Return the [x, y] coordinate for the center point of the cell that contains the specified text.  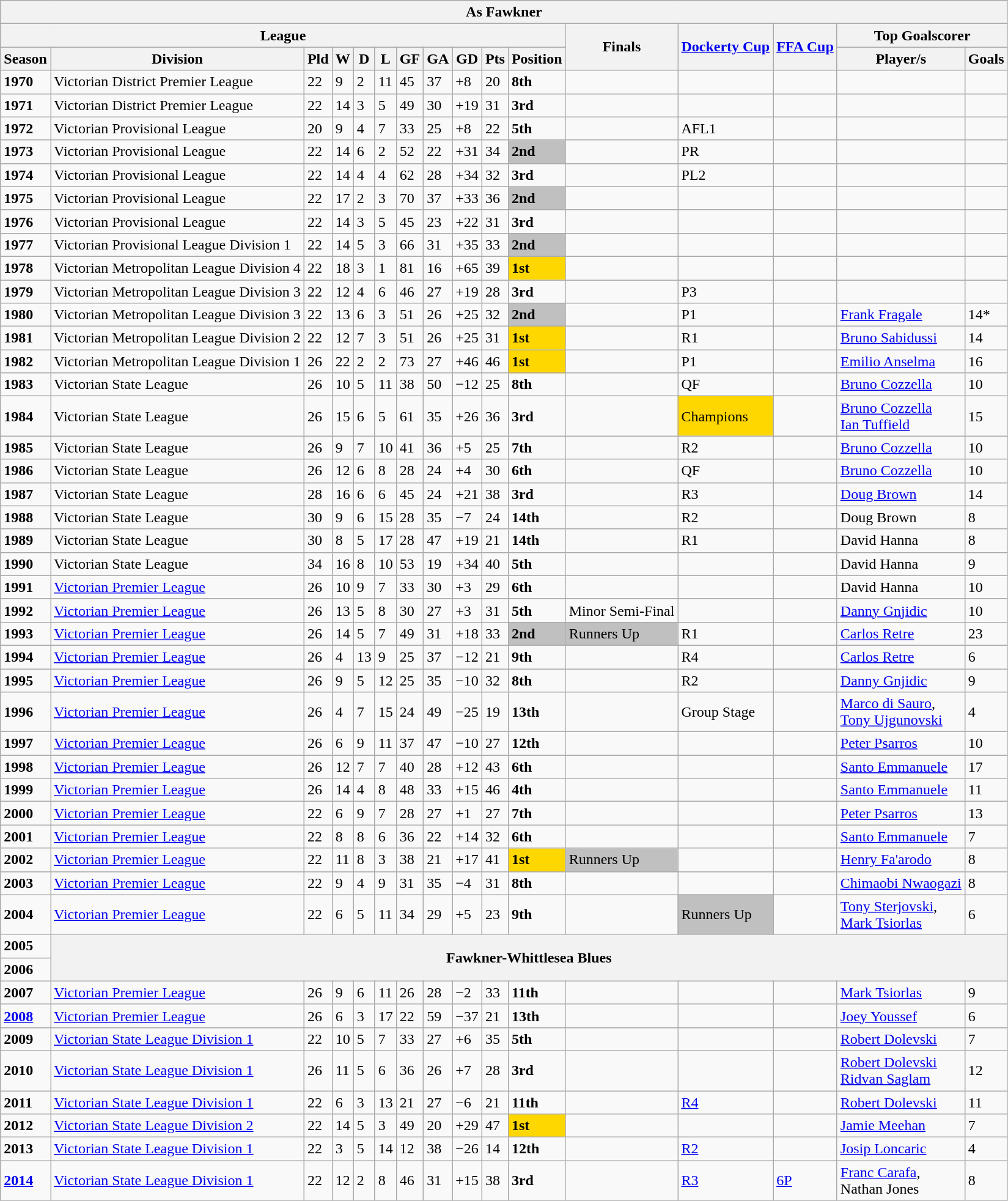
1983 [26, 385]
−37 [467, 1016]
+14 [467, 837]
52 [410, 152]
Victorian Provisional League Division 1 [177, 245]
53 [410, 564]
+33 [467, 198]
Victorian Metropolitan League Division 2 [177, 338]
2013 [26, 1149]
P3 [726, 292]
2008 [26, 1016]
As Fawkner [504, 12]
+22 [467, 221]
1999 [26, 790]
Champions [726, 416]
PL2 [726, 175]
1972 [26, 128]
Pts [495, 59]
FFA Cup [806, 47]
−7 [467, 517]
Finals [622, 47]
+26 [467, 416]
+35 [467, 245]
Top Goalscorer [922, 35]
1993 [26, 634]
Tony Sterjovski,Mark Tsiorlas [901, 915]
−25 [467, 712]
2005 [26, 946]
+7 [467, 1070]
Frank Fragale [901, 315]
1994 [26, 657]
1998 [26, 767]
+6 [467, 1039]
2007 [26, 992]
League [283, 35]
PR [726, 152]
1973 [26, 152]
Bruno CozzellaIan Tuffield [901, 416]
1977 [26, 245]
1 [385, 268]
14* [986, 315]
GD [467, 59]
Group Stage [726, 712]
Franc Carafa,Nathan Jones [901, 1180]
+1 [467, 813]
18 [342, 268]
Josip Loncaric [901, 1149]
1984 [26, 416]
Jamie Meehan [901, 1126]
GF [410, 59]
2002 [26, 860]
−4 [467, 883]
50 [438, 385]
Emilio Anselma [901, 361]
+29 [467, 1126]
1978 [26, 268]
43 [495, 767]
1989 [26, 541]
Victorian Metropolitan League Division 1 [177, 361]
39 [495, 268]
1974 [26, 175]
Position [537, 59]
1976 [26, 221]
81 [410, 268]
1996 [26, 712]
2006 [26, 969]
W [342, 59]
+46 [467, 361]
1979 [26, 292]
+17 [467, 860]
1980 [26, 315]
1975 [26, 198]
Dockerty Cup [726, 47]
1986 [26, 471]
1971 [26, 105]
GA [438, 59]
Bruno Sabidussi [901, 338]
1987 [26, 494]
1992 [26, 610]
+31 [467, 152]
Henry Fa'arodo [901, 860]
1991 [26, 587]
Division [177, 59]
1982 [26, 361]
−26 [467, 1149]
1985 [26, 448]
62 [410, 175]
Mark Tsiorlas [901, 992]
70 [410, 198]
2014 [26, 1180]
2000 [26, 813]
2011 [26, 1103]
1970 [26, 82]
−6 [467, 1103]
+12 [467, 767]
D [364, 59]
2012 [26, 1126]
1995 [26, 681]
66 [410, 245]
Victorian Metropolitan League Division 4 [177, 268]
AFL1 [726, 128]
Pld [318, 59]
2009 [26, 1039]
4th [537, 790]
Marco di Sauro,Tony Ujgunovski [901, 712]
1988 [26, 517]
2001 [26, 837]
Joey Youssef [901, 1016]
+18 [467, 634]
Chimaobi Nwaogazi [901, 883]
1981 [26, 338]
+4 [467, 471]
+21 [467, 494]
48 [410, 790]
61 [410, 416]
−2 [467, 992]
Robert DolevskiRidvan Saglam [901, 1070]
1990 [26, 564]
+65 [467, 268]
Fawkner-Whittlesea Blues [529, 958]
1997 [26, 744]
L [385, 59]
Season [26, 59]
59 [438, 1016]
2003 [26, 883]
Minor Semi-Final [622, 610]
2010 [26, 1070]
Player/s [901, 59]
Victorian State League Division 2 [177, 1126]
73 [410, 361]
6P [806, 1180]
2004 [26, 915]
Goals [986, 59]
